Identify which cell holds the provided text, then report its [X, Y] central coordinate. 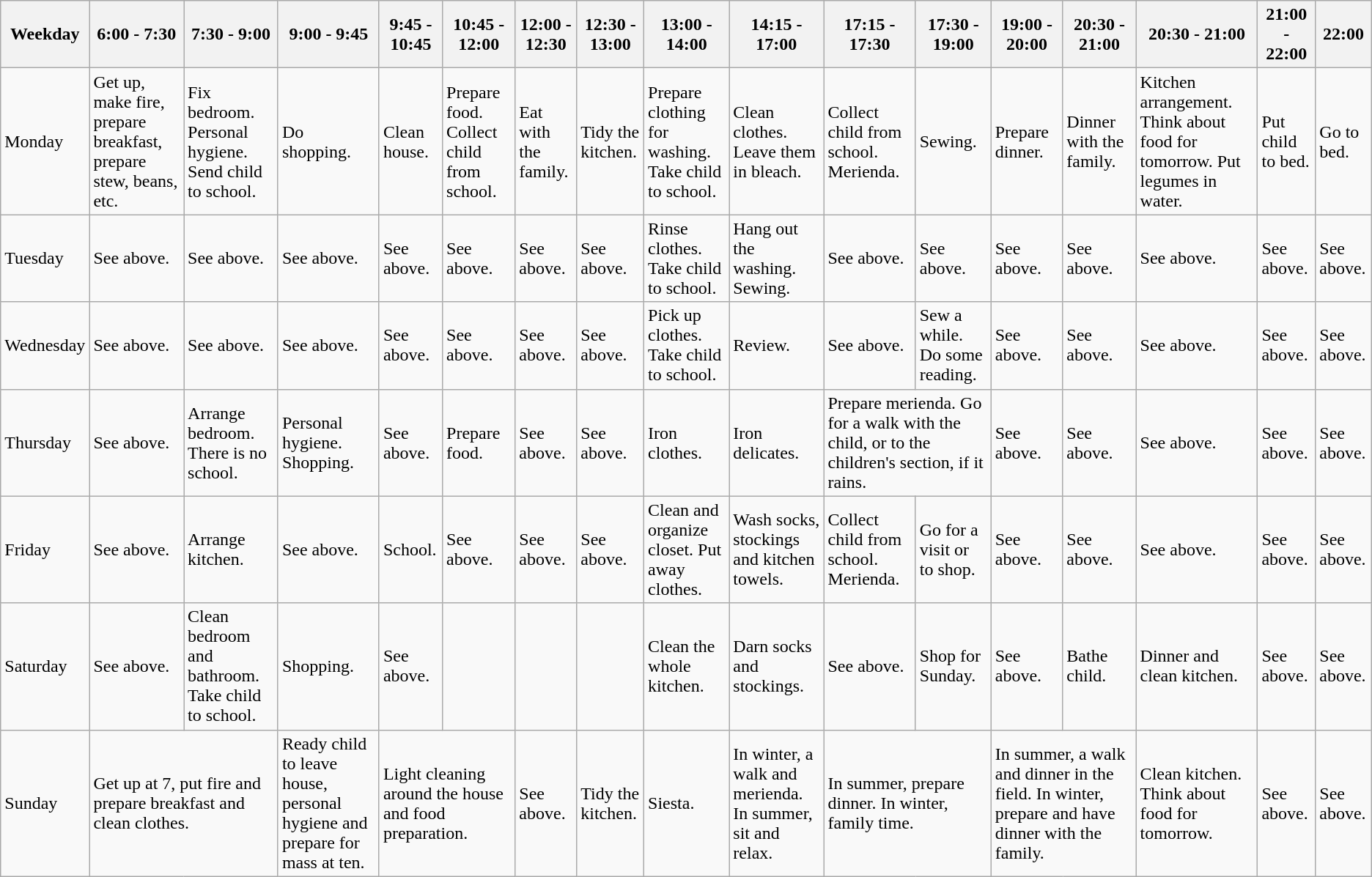
Prepare food. [479, 443]
Thursday [45, 443]
14:15 - 17:00 [777, 34]
Rinse clothes. Take child to school. [687, 258]
Personal hygiene. Shopping. [328, 443]
Get up at 7, put fire and prepare breakfast and clean clothes. [184, 803]
Go for a visit or to shop. [953, 549]
Sewing. [953, 141]
17:15 - 17:30 [869, 34]
Review. [777, 346]
Darn socks and stockings. [777, 667]
Get up, make fire, prepare breakfast, prepare stew, beans, etc. [136, 141]
Prepare dinner. [1027, 141]
Hang out the washing. Sewing. [777, 258]
17:30 - 19:00 [953, 34]
In summer, prepare dinner. In winter, family time. [907, 803]
6:00 - 7:30 [136, 34]
Bathe child. [1099, 667]
13:00 - 14:00 [687, 34]
Wash socks, stockings and kitchen towels. [777, 549]
9:45 - 10:45 [410, 34]
19:00 - 20:00 [1027, 34]
Sunday [45, 803]
Arrange kitchen. [232, 549]
Clean the whole kitchen. [687, 667]
Sew a while. Do some reading. [953, 346]
9:00 - 9:45 [328, 34]
Tuesday [45, 258]
Pick up clothes. Take child to school. [687, 346]
Prepare clothing for washing. Take child to school. [687, 141]
Clean and organize closet. Put away clothes. [687, 549]
Shopping. [328, 667]
Wednesday [45, 346]
Do shopping. [328, 141]
In summer, a walk and dinner in the field. In winter, prepare and have dinner with the family. [1063, 803]
Fix bedroom. Personal hygiene. Send child to school. [232, 141]
Dinner and clean kitchen. [1197, 667]
School. [410, 549]
Put child to bed. [1287, 141]
22:00 [1343, 34]
Dinner with the family. [1099, 141]
Clean clothes. Leave them in bleach. [777, 141]
Clean house. [410, 141]
7:30 - 9:00 [232, 34]
Shop for Sunday. [953, 667]
Monday [45, 141]
Prepare merienda. Go for a walk with the child, or to the children's section, if it rains. [907, 443]
Ready child to leave house, personal hygiene and prepare for mass at ten. [328, 803]
Arrange bedroom. There is no school. [232, 443]
Saturday [45, 667]
Eat with the family. [546, 141]
Iron delicates. [777, 443]
Weekday [45, 34]
12:30 - 13:00 [611, 34]
Go to bed. [1343, 141]
Clean kitchen. Think about food for tomorrow. [1197, 803]
Light cleaning around the house and food preparation. [447, 803]
Kitchen arrangement. Think about food for tomorrow. Put legumes in water. [1197, 141]
Siesta. [687, 803]
10:45 - 12:00 [479, 34]
Iron clothes. [687, 443]
Prepare food. Collect child from school. [479, 141]
12:00 - 12:30 [546, 34]
21:00 - 22:00 [1287, 34]
Clean bedroom and bathroom. Take child to school. [232, 667]
In winter, a walk and merienda. In summer, sit and relax. [777, 803]
Friday [45, 549]
